Pinpoint the cell where the given text exists, returning its [x, y] midpoint coordinate. 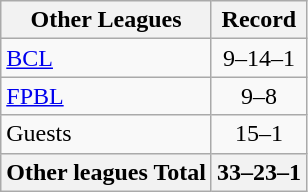
Other Leagues [106, 20]
15–1 [258, 134]
BCL [106, 58]
Other leagues Total [106, 172]
FPBL [106, 96]
9–8 [258, 96]
Guests [106, 134]
Record [258, 20]
9–14–1 [258, 58]
33–23–1 [258, 172]
